Return the (x, y) coordinate for the center point of the cell that contains the specified text.  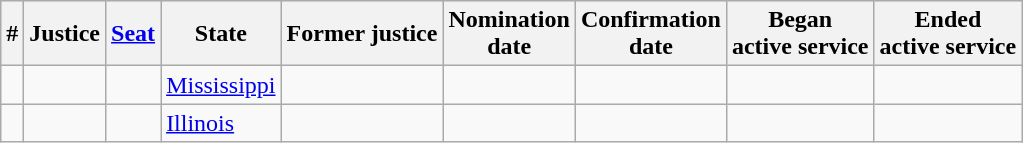
Illinois (221, 123)
Mississippi (221, 85)
Confirmationdate (650, 34)
Beganactive service (800, 34)
Seat (134, 34)
Endedactive service (948, 34)
Nominationdate (509, 34)
Former justice (362, 34)
# (12, 34)
Justice (65, 34)
State (221, 34)
